Pinpoint the cell where the given text exists, returning its [X, Y] midpoint coordinate. 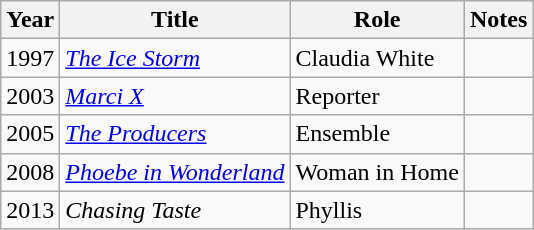
Phoebe in Wonderland [175, 172]
1997 [30, 58]
Woman in Home [377, 172]
Claudia White [377, 58]
Reporter [377, 96]
2008 [30, 172]
Title [175, 20]
Phyllis [377, 210]
Chasing Taste [175, 210]
2013 [30, 210]
The Producers [175, 134]
2003 [30, 96]
The Ice Storm [175, 58]
Role [377, 20]
2005 [30, 134]
Year [30, 20]
Notes [498, 20]
Marci X [175, 96]
Ensemble [377, 134]
